Extract the [X, Y] coordinate from the center of the cell holding the provided text.  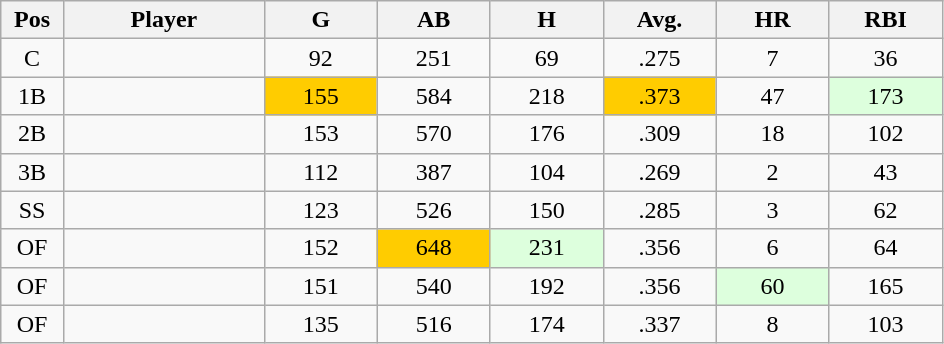
.275 [660, 58]
7 [772, 58]
2B [32, 134]
151 [320, 286]
C [32, 58]
231 [546, 248]
.285 [660, 210]
112 [320, 172]
HR [772, 20]
62 [886, 210]
64 [886, 248]
123 [320, 210]
176 [546, 134]
165 [886, 286]
648 [434, 248]
516 [434, 324]
135 [320, 324]
584 [434, 96]
60 [772, 286]
Player [164, 20]
Pos [32, 20]
1B [32, 96]
3B [32, 172]
387 [434, 172]
RBI [886, 20]
69 [546, 58]
173 [886, 96]
.373 [660, 96]
526 [434, 210]
174 [546, 324]
218 [546, 96]
102 [886, 134]
251 [434, 58]
150 [546, 210]
Avg. [660, 20]
103 [886, 324]
.269 [660, 172]
152 [320, 248]
570 [434, 134]
155 [320, 96]
192 [546, 286]
43 [886, 172]
18 [772, 134]
H [546, 20]
3 [772, 210]
.309 [660, 134]
104 [546, 172]
G [320, 20]
47 [772, 96]
92 [320, 58]
AB [434, 20]
6 [772, 248]
SS [32, 210]
2 [772, 172]
36 [886, 58]
540 [434, 286]
8 [772, 324]
.337 [660, 324]
153 [320, 134]
